Capture the cell that displays the provided text and extract its [x, y] central coordinate. 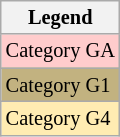
Category G1 [60, 85]
Category GA [60, 51]
Legend [60, 17]
Category G4 [60, 118]
